Determine the (X, Y) coordinate at the center of the cell enclosing the given text.  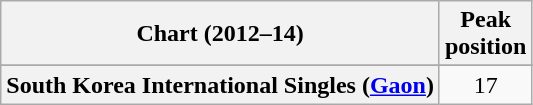
Chart (2012–14) (220, 34)
Peakposition (485, 34)
South Korea International Singles (Gaon) (220, 85)
17 (485, 85)
